Pinpoint the cell where the given text exists, returning its (X, Y) midpoint coordinate. 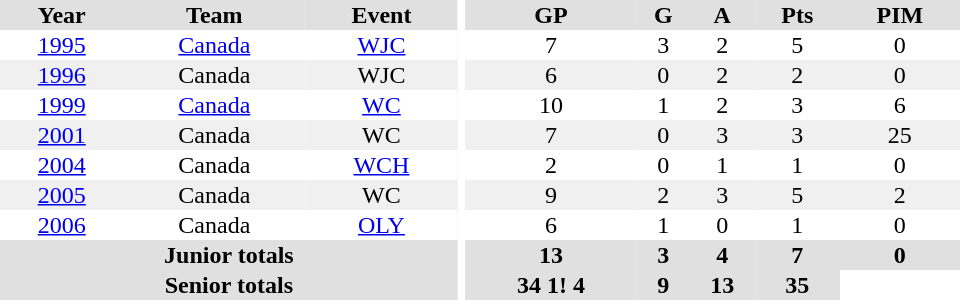
25 (900, 135)
34 1! 4 (551, 285)
4 (722, 255)
1999 (62, 105)
Team (215, 15)
2004 (62, 165)
Event (382, 15)
WCH (382, 165)
10 (551, 105)
2005 (62, 195)
Year (62, 15)
G (663, 15)
GP (551, 15)
1995 (62, 45)
Pts (798, 15)
1996 (62, 75)
2001 (62, 135)
A (722, 15)
PIM (900, 15)
35 (798, 285)
Junior totals (229, 255)
OLY (382, 225)
2006 (62, 225)
Senior totals (229, 285)
